Search for the cell housing the specified text and yield its [X, Y] center coordinate. 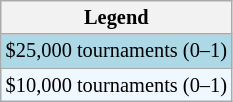
Legend [116, 17]
$25,000 tournaments (0–1) [116, 51]
$10,000 tournaments (0–1) [116, 85]
